Output the (x, y) coordinate of the center of the cell containing the given text.  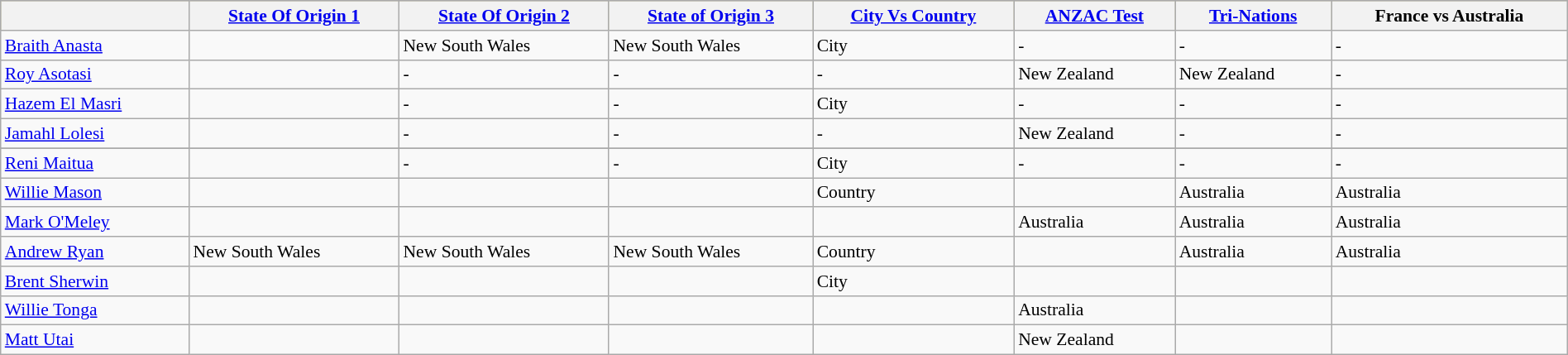
Matt Utai (95, 340)
Tri-Nations (1254, 16)
Willie Tonga (95, 310)
Hazem El Masri (95, 104)
Andrew Ryan (95, 252)
Braith Anasta (95, 46)
Mark O'Meley (95, 223)
Roy Asotasi (95, 74)
ANZAC Test (1095, 16)
City Vs Country (913, 16)
State of Origin 3 (710, 16)
Jamahl Lolesi (95, 134)
Brent Sherwin (95, 281)
France vs Australia (1450, 16)
State Of Origin 2 (504, 16)
State Of Origin 1 (294, 16)
Reni Maitua (95, 163)
Willie Mason (95, 193)
